Identify which cell holds the provided text, then report its [X, Y] central coordinate. 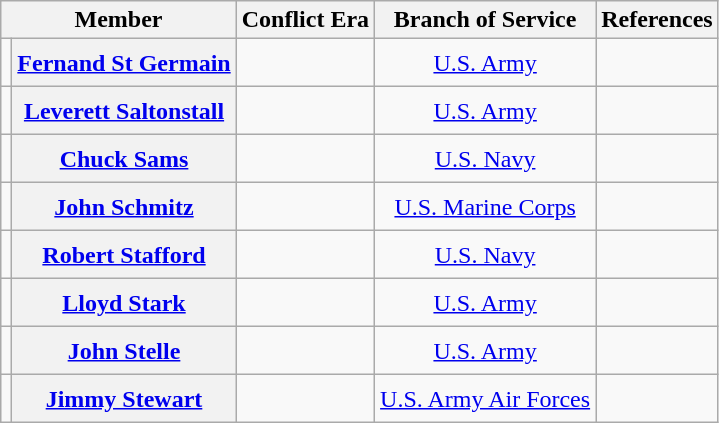
References [658, 20]
U.S. Army Air Forces [486, 399]
Branch of Service [486, 20]
U.S. Marine Corps [486, 207]
Conflict Era [305, 20]
Lloyd Stark [124, 303]
Leverett Saltonstall [124, 111]
Robert Stafford [124, 255]
Chuck Sams [124, 159]
John Schmitz [124, 207]
Jimmy Stewart [124, 399]
Fernand St Germain [124, 63]
Member [118, 20]
John Stelle [124, 351]
